Extract the (x, y) coordinate from the center of the cell holding the provided text.  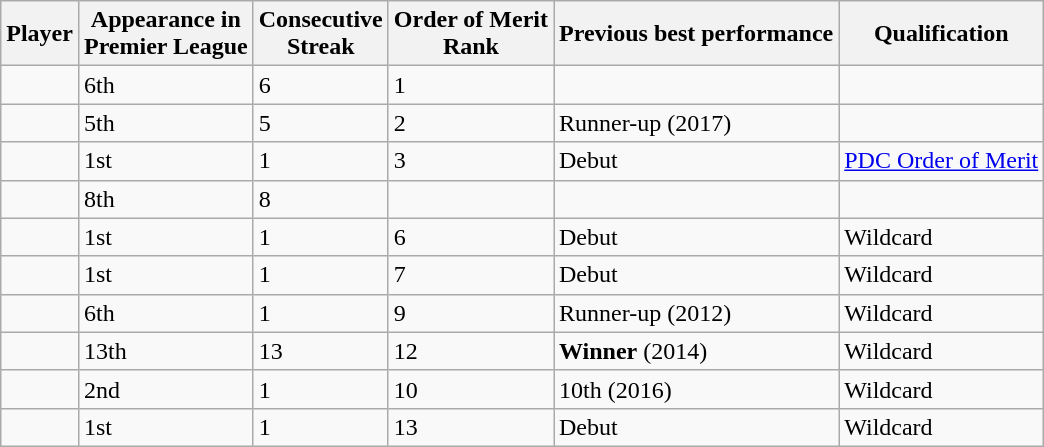
13th (166, 351)
5th (166, 123)
Runner-up (2017) (696, 123)
Previous best performance (696, 34)
5 (320, 123)
Qualification (942, 34)
Runner-up (2012) (696, 313)
9 (470, 313)
8th (166, 199)
ConsecutiveStreak (320, 34)
Order of MeritRank (470, 34)
Winner (2014) (696, 351)
10th (2016) (696, 389)
2 (470, 123)
Player (40, 34)
3 (470, 161)
2nd (166, 389)
7 (470, 275)
10 (470, 389)
12 (470, 351)
8 (320, 199)
Appearance inPremier League (166, 34)
PDC Order of Merit (942, 161)
